For the text-containing cell, return its midpoint in [x, y] coordinate format. 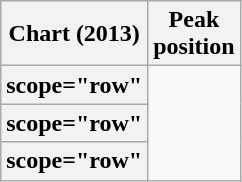
Peakposition [194, 34]
Chart (2013) [74, 34]
